Search for the cell housing the specified text and yield its [X, Y] center coordinate. 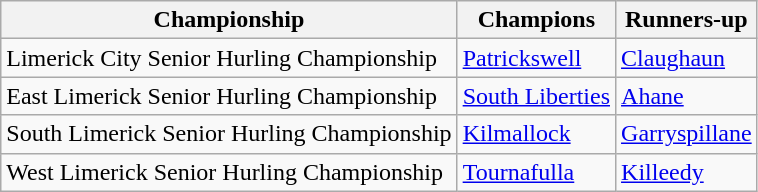
Kilmallock [536, 134]
Championship [229, 20]
Champions [536, 20]
Limerick City Senior Hurling Championship [229, 58]
Tournafulla [536, 172]
Garryspillane [687, 134]
Ahane [687, 96]
East Limerick Senior Hurling Championship [229, 96]
Patrickswell [536, 58]
West Limerick Senior Hurling Championship [229, 172]
South Liberties [536, 96]
Claughaun [687, 58]
Killeedy [687, 172]
South Limerick Senior Hurling Championship [229, 134]
Runners-up [687, 20]
